Pinpoint the cell where the given text exists, returning its (X, Y) midpoint coordinate. 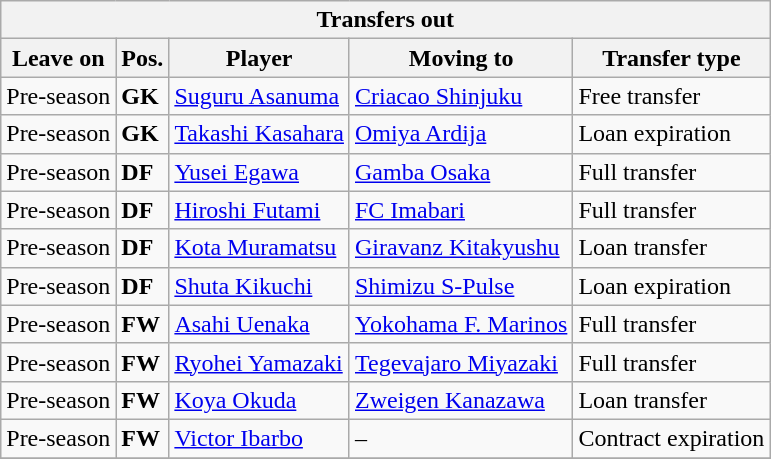
Transfer type (672, 58)
Koya Okuda (260, 400)
Shimizu S-Pulse (460, 286)
Yusei Egawa (260, 172)
Player (260, 58)
Transfers out (386, 20)
Ryohei Yamazaki (260, 362)
Pos. (142, 58)
Hiroshi Futami (260, 210)
Victor Ibarbo (260, 438)
Free transfer (672, 96)
Kota Muramatsu (260, 248)
Leave on (58, 58)
Asahi Uenaka (260, 324)
Tegevajaro Miyazaki (460, 362)
Yokohama F. Marinos (460, 324)
FC Imabari (460, 210)
Takashi Kasahara (260, 134)
Suguru Asanuma (260, 96)
Shuta Kikuchi (260, 286)
Criacao Shinjuku (460, 96)
Omiya Ardija (460, 134)
Gamba Osaka (460, 172)
– (460, 438)
Zweigen Kanazawa (460, 400)
Moving to (460, 58)
Giravanz Kitakyushu (460, 248)
Contract expiration (672, 438)
